Detect which cell encompasses the target text, then output its (X, Y) center coordinate. 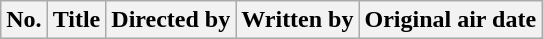
Original air date (450, 20)
Directed by (171, 20)
Written by (298, 20)
No. (24, 20)
Title (76, 20)
